Identify which cell holds the provided text, then report its (x, y) central coordinate. 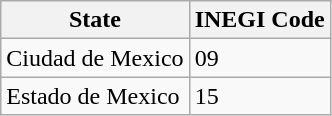
Estado de Mexico (95, 96)
09 (260, 58)
15 (260, 96)
INEGI Code (260, 20)
Ciudad de Mexico (95, 58)
State (95, 20)
